Scan for the cell matching the given text and deliver its [X, Y] coordinate at center. 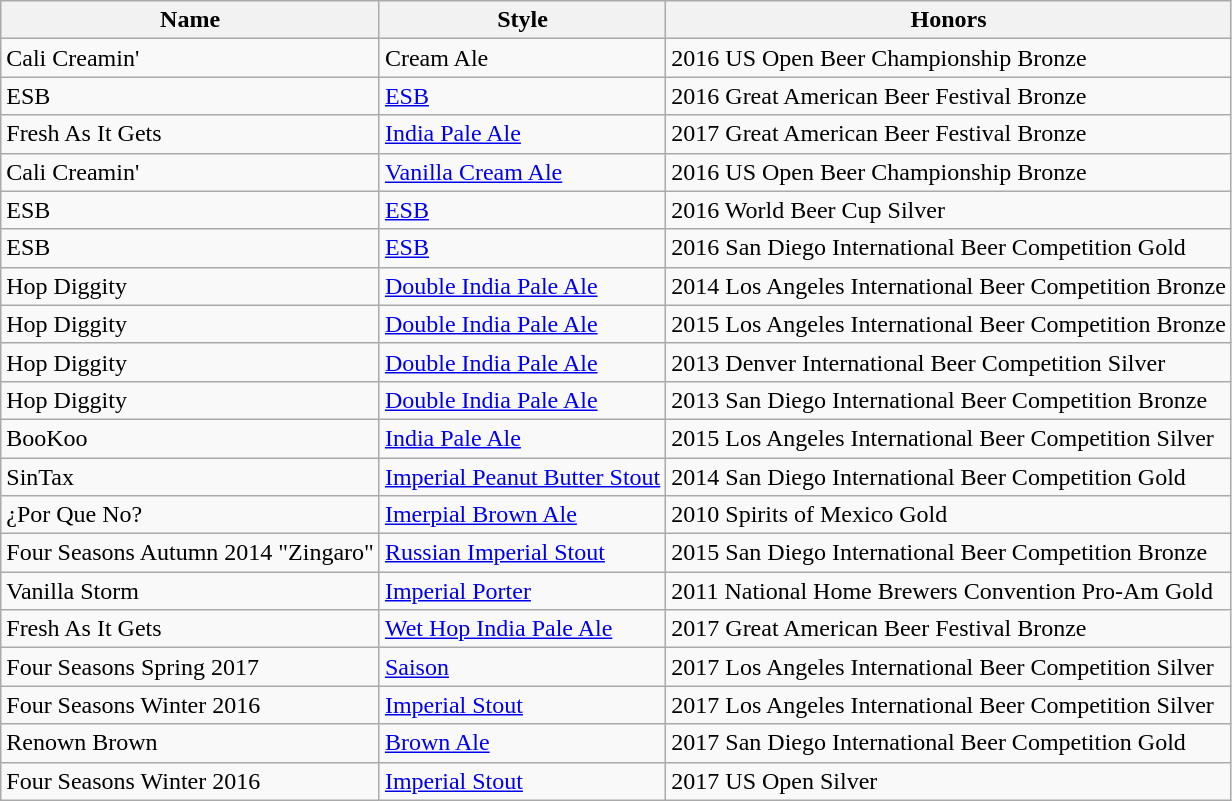
2016 San Diego International Beer Competition Gold [949, 248]
Honors [949, 20]
Name [190, 20]
Vanilla Storm [190, 591]
2010 Spirits of Mexico Gold [949, 515]
Vanilla Cream Ale [522, 172]
Four Seasons Autumn 2014 "Zingaro" [190, 553]
2017 San Diego International Beer Competition Gold [949, 743]
2016 World Beer Cup Silver [949, 210]
Imperial Peanut Butter Stout [522, 477]
SinTax [190, 477]
2016 Great American Beer Festival Bronze [949, 96]
2014 San Diego International Beer Competition Gold [949, 477]
Wet Hop India Pale Ale [522, 629]
Saison [522, 667]
Brown Ale [522, 743]
Style [522, 20]
BooKoo [190, 438]
Imperial Porter [522, 591]
Cream Ale [522, 58]
Russian Imperial Stout [522, 553]
Imerpial Brown Ale [522, 515]
2011 National Home Brewers Convention Pro-Am Gold [949, 591]
2013 Denver International Beer Competition Silver [949, 362]
¿Por Que No? [190, 515]
2013 San Diego International Beer Competition Bronze [949, 400]
Four Seasons Spring 2017 [190, 667]
2015 Los Angeles International Beer Competition Bronze [949, 324]
Renown Brown [190, 743]
2017 US Open Silver [949, 781]
2014 Los Angeles International Beer Competition Bronze [949, 286]
2015 Los Angeles International Beer Competition Silver [949, 438]
2015 San Diego International Beer Competition Bronze [949, 553]
